Pinpoint the cell where the given text exists, returning its [X, Y] midpoint coordinate. 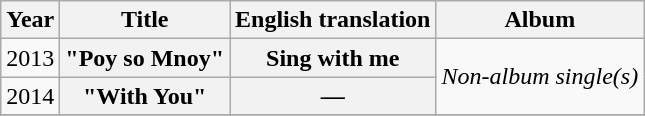
2013 [30, 58]
English translation [333, 20]
Non-album single(s) [540, 77]
Album [540, 20]
Title [145, 20]
Year [30, 20]
"With You" [145, 96]
Sing with me [333, 58]
"Poy so Mnoy" [145, 58]
— [333, 96]
2014 [30, 96]
